Provide the (X, Y) coordinate of the cell's center where the given text is located.  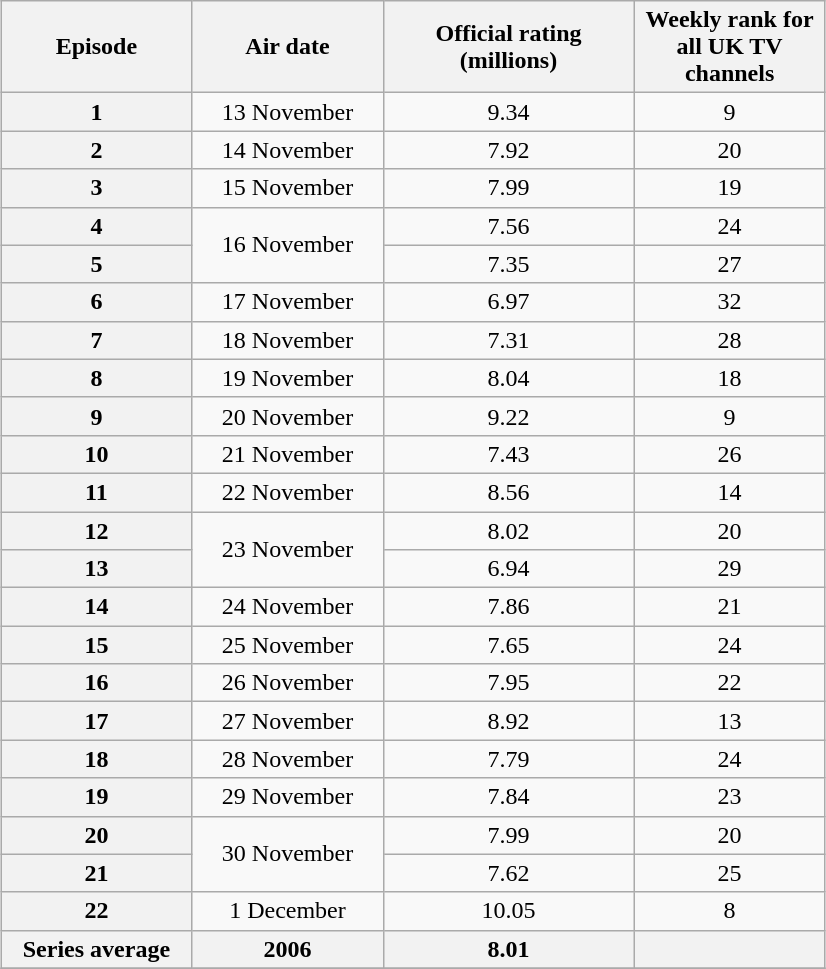
23 (730, 797)
7.56 (508, 226)
7.43 (508, 454)
7.92 (508, 150)
15 November (288, 188)
7.65 (508, 645)
17 (96, 721)
16 November (288, 245)
23 November (288, 550)
29 (730, 569)
12 (96, 531)
14 November (288, 150)
10.05 (508, 911)
7.86 (508, 607)
22 November (288, 492)
8.56 (508, 492)
7.62 (508, 873)
6.94 (508, 569)
8.92 (508, 721)
Series average (96, 949)
7.31 (508, 340)
7.95 (508, 683)
7.84 (508, 797)
8.02 (508, 531)
4 (96, 226)
32 (730, 302)
20 November (288, 416)
18 November (288, 340)
2 (96, 150)
28 (730, 340)
21 November (288, 454)
9.34 (508, 112)
27 November (288, 721)
5 (96, 264)
7 (96, 340)
28 November (288, 759)
24 November (288, 607)
7.35 (508, 264)
6.97 (508, 302)
7.79 (508, 759)
26 (730, 454)
Episode (96, 47)
25 (730, 873)
17 November (288, 302)
Weekly rank for all UK TV channels (730, 47)
26 November (288, 683)
30 November (288, 854)
16 (96, 683)
Official rating (millions) (508, 47)
15 (96, 645)
8.01 (508, 949)
6 (96, 302)
29 November (288, 797)
9.22 (508, 416)
2006 (288, 949)
19 November (288, 378)
25 November (288, 645)
11 (96, 492)
Air date (288, 47)
13 November (288, 112)
1 December (288, 911)
8.04 (508, 378)
27 (730, 264)
10 (96, 454)
1 (96, 112)
3 (96, 188)
